Provide the [X, Y] coordinate of the cell's center where the given text is located.  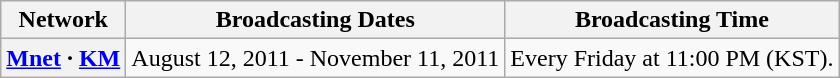
Network [64, 20]
Mnet · KM [64, 58]
Broadcasting Dates [316, 20]
August 12, 2011 - November 11, 2011 [316, 58]
Broadcasting Time [672, 20]
Every Friday at 11:00 PM (KST). [672, 58]
